Detect which cell encompasses the target text, then output its (x, y) center coordinate. 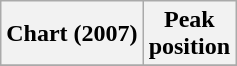
Chart (2007) (72, 34)
Peakposition (189, 34)
